Return the [x, y] coordinate for the center point of the cell that contains the specified text.  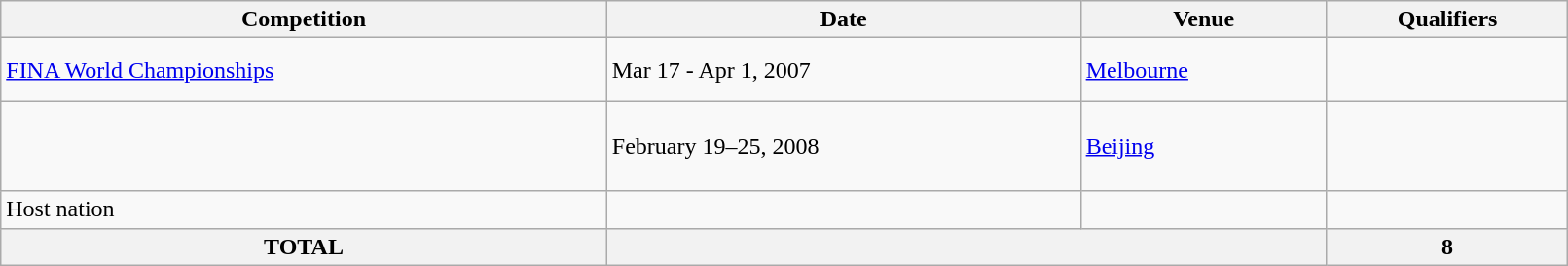
Date [843, 19]
Host nation [304, 209]
Mar 17 - Apr 1, 2007 [843, 70]
FINA World Championships [304, 70]
TOTAL [304, 247]
Qualifiers [1447, 19]
Beijing [1203, 146]
Competition [304, 19]
Venue [1203, 19]
8 [1447, 247]
Melbourne [1203, 70]
February 19–25, 2008 [843, 146]
